Return the (X, Y) coordinate for the center point of the cell that contains the specified text.  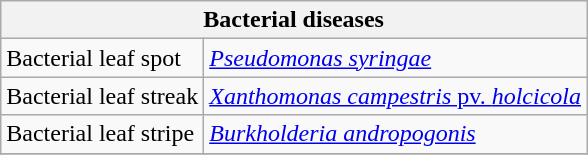
Bacterial leaf streak (102, 96)
Burkholderia andropogonis (396, 134)
Xanthomonas campestris pv. holcicola (396, 96)
Bacterial diseases (294, 20)
Bacterial leaf stripe (102, 134)
Bacterial leaf spot (102, 58)
Pseudomonas syringae (396, 58)
